Output the [X, Y] coordinate of the center of the cell containing the given text.  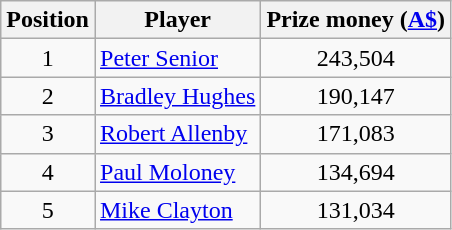
243,504 [356, 58]
2 [48, 96]
3 [48, 134]
Peter Senior [177, 58]
190,147 [356, 96]
5 [48, 210]
Prize money (A$) [356, 20]
171,083 [356, 134]
134,694 [356, 172]
131,034 [356, 210]
Position [48, 20]
1 [48, 58]
4 [48, 172]
Player [177, 20]
Paul Moloney [177, 172]
Bradley Hughes [177, 96]
Mike Clayton [177, 210]
Robert Allenby [177, 134]
